For the text-containing cell, return its midpoint in (x, y) coordinate format. 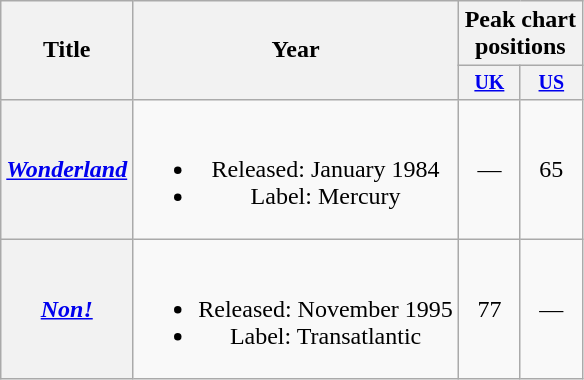
Title (67, 50)
Released: January 1984Label: Mercury (296, 169)
65 (551, 169)
Non! (67, 309)
Peak chart positions (520, 34)
UK (489, 82)
77 (489, 309)
US (551, 82)
Wonderland (67, 169)
Year (296, 50)
Released: November 1995Label: Transatlantic (296, 309)
